Identify which cell holds the provided text, then report its (x, y) central coordinate. 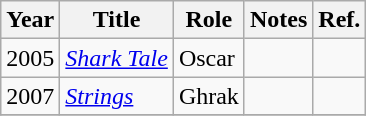
Strings (117, 96)
Year (30, 20)
Ghrak (208, 96)
Shark Tale (117, 58)
Ref. (340, 20)
Oscar (208, 58)
Role (208, 20)
2005 (30, 58)
2007 (30, 96)
Title (117, 20)
Notes (278, 20)
